Search for the cell housing the specified text and yield its [x, y] center coordinate. 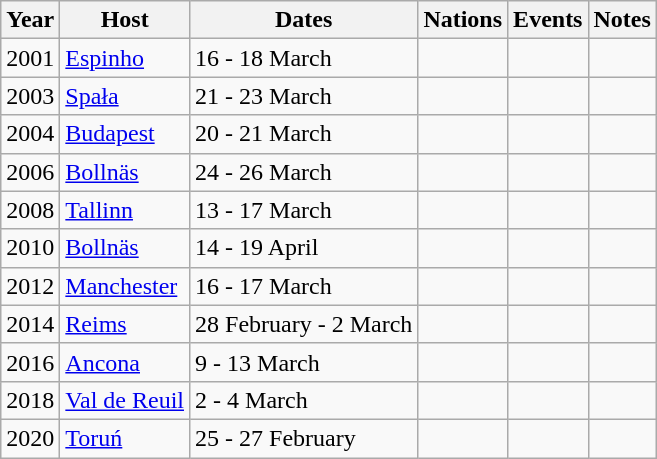
Year [30, 20]
21 - 23 March [304, 96]
2016 [30, 362]
2 - 4 March [304, 400]
Espinho [125, 58]
Dates [304, 20]
Tallinn [125, 210]
Host [125, 20]
16 - 17 March [304, 286]
2018 [30, 400]
Reims [125, 324]
Events [548, 20]
16 - 18 March [304, 58]
2010 [30, 248]
13 - 17 March [304, 210]
2006 [30, 172]
2012 [30, 286]
Spała [125, 96]
24 - 26 March [304, 172]
28 February - 2 March [304, 324]
Budapest [125, 134]
2020 [30, 438]
Manchester [125, 286]
Ancona [125, 362]
2014 [30, 324]
Toruń [125, 438]
Nations [463, 20]
2004 [30, 134]
2001 [30, 58]
14 - 19 April [304, 248]
9 - 13 March [304, 362]
2003 [30, 96]
Val de Reuil [125, 400]
Notes [622, 20]
2008 [30, 210]
25 - 27 February [304, 438]
20 - 21 March [304, 134]
